Scan for the cell matching the given text and deliver its (X, Y) coordinate at center. 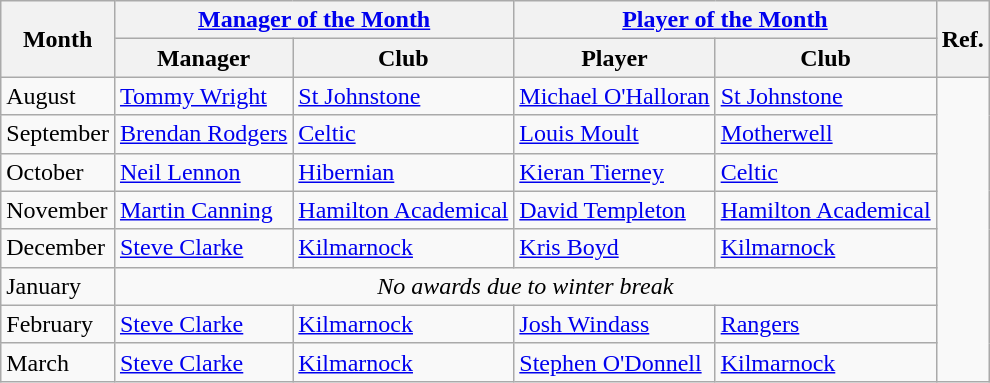
Rangers (826, 324)
Brendan Rodgers (203, 134)
Player (614, 58)
Kris Boyd (614, 248)
January (58, 286)
December (58, 248)
Michael O'Halloran (614, 96)
September (58, 134)
Neil Lennon (203, 172)
Josh Windass (614, 324)
Manager (203, 58)
October (58, 172)
Player of the Month (725, 20)
November (58, 210)
Tommy Wright (203, 96)
Louis Moult (614, 134)
August (58, 96)
Stephen O'Donnell (614, 362)
March (58, 362)
Martin Canning (203, 210)
Kieran Tierney (614, 172)
Month (58, 39)
No awards due to winter break (525, 286)
David Templeton (614, 210)
Manager of the Month (314, 20)
Hibernian (404, 172)
Ref. (962, 39)
Motherwell (826, 134)
February (58, 324)
